Output the [X, Y] coordinate of the center of the cell containing the given text.  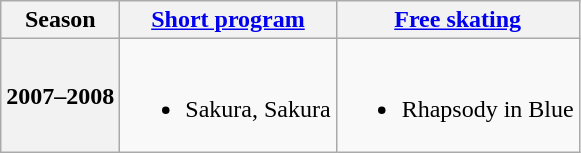
2007–2008 [60, 96]
Rhapsody in Blue [458, 96]
Free skating [458, 20]
Season [60, 20]
Sakura, Sakura [228, 96]
Short program [228, 20]
